Return (x, y) of the center of cell containing provided text 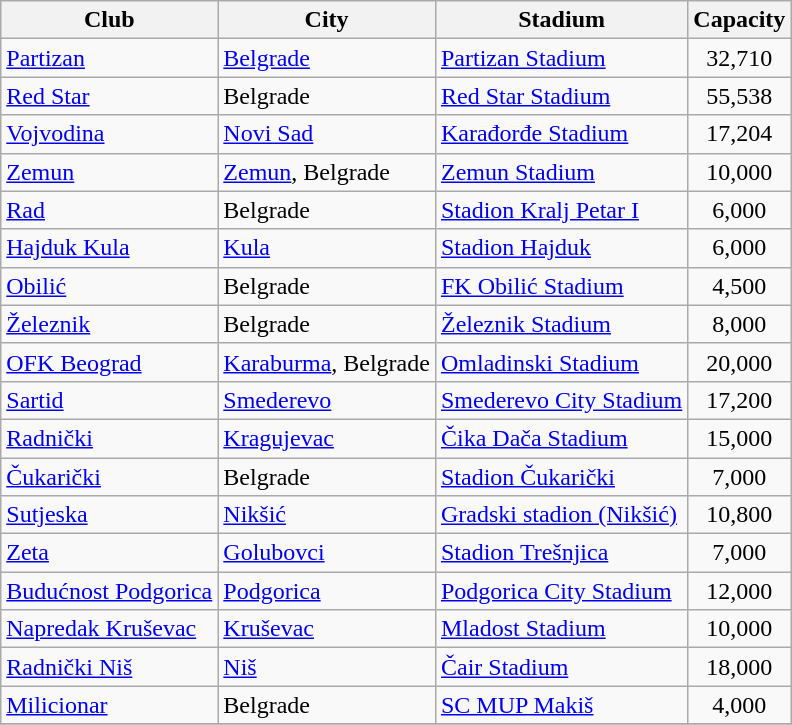
Stadion Kralj Petar I (561, 210)
Budućnost Podgorica (110, 591)
OFK Beograd (110, 362)
17,204 (740, 134)
12,000 (740, 591)
Sutjeska (110, 515)
Mladost Stadium (561, 629)
Novi Sad (327, 134)
Golubovci (327, 553)
Stadion Trešnjica (561, 553)
Železnik Stadium (561, 324)
Zeta (110, 553)
Kragujevac (327, 438)
Radnički (110, 438)
32,710 (740, 58)
Čika Dača Stadium (561, 438)
Zemun (110, 172)
Red Star Stadium (561, 96)
Niš (327, 667)
55,538 (740, 96)
Železnik (110, 324)
Nikšić (327, 515)
Karaburma, Belgrade (327, 362)
18,000 (740, 667)
Radnički Niš (110, 667)
Vojvodina (110, 134)
Hajduk Kula (110, 248)
Milicionar (110, 705)
Gradski stadion (Nikšić) (561, 515)
Čair Stadium (561, 667)
4,000 (740, 705)
Podgorica City Stadium (561, 591)
FK Obilić Stadium (561, 286)
Stadion Čukarički (561, 477)
Red Star (110, 96)
Omladinski Stadium (561, 362)
Kula (327, 248)
4,500 (740, 286)
Sartid (110, 400)
Partizan (110, 58)
Smederevo City Stadium (561, 400)
Stadion Hajduk (561, 248)
Club (110, 20)
Smederevo (327, 400)
Partizan Stadium (561, 58)
Karađorđe Stadium (561, 134)
Stadium (561, 20)
Zemun, Belgrade (327, 172)
Rad (110, 210)
15,000 (740, 438)
Podgorica (327, 591)
10,800 (740, 515)
Obilić (110, 286)
Kruševac (327, 629)
Zemun Stadium (561, 172)
SC MUP Makiš (561, 705)
Čukarički (110, 477)
17,200 (740, 400)
Capacity (740, 20)
8,000 (740, 324)
City (327, 20)
20,000 (740, 362)
Napredak Kruševac (110, 629)
